Scan for the cell matching the given text and deliver its (X, Y) coordinate at center. 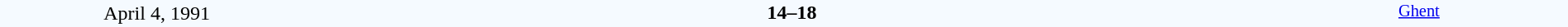
Ghent (1419, 13)
14–18 (791, 12)
April 4, 1991 (157, 13)
